Output the [X, Y] coordinate of the center of the cell containing the given text.  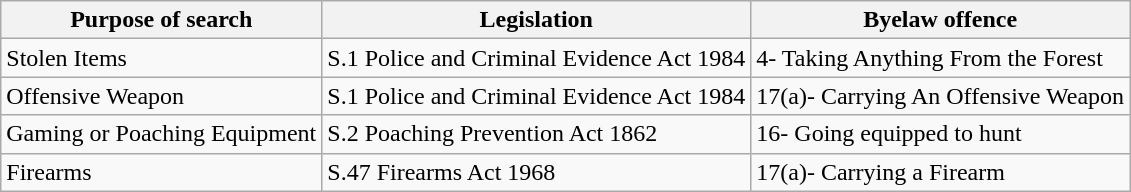
17(a)- Carrying a Firearm [940, 172]
S.47 Firearms Act 1968 [536, 172]
Stolen Items [162, 58]
Legislation [536, 20]
Purpose of search [162, 20]
Byelaw offence [940, 20]
16- Going equipped to hunt [940, 134]
Firearms [162, 172]
4- Taking Anything From the Forest [940, 58]
S.2 Poaching Prevention Act 1862 [536, 134]
Gaming or Poaching Equipment [162, 134]
17(a)- Carrying An Offensive Weapon [940, 96]
Offensive Weapon [162, 96]
